For the text-containing cell, return its midpoint in (x, y) coordinate format. 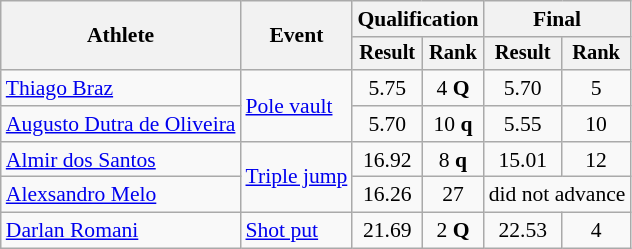
16.26 (387, 195)
Augusto Dutra de Oliveira (121, 124)
Triple jump (296, 178)
Qualification (418, 19)
did not advance (558, 195)
Event (296, 36)
4 Q (452, 88)
10 q (452, 124)
10 (596, 124)
Shot put (296, 231)
2 Q (452, 231)
5.75 (387, 88)
Final (558, 19)
27 (452, 195)
5 (596, 88)
Alexsandro Melo (121, 195)
Darlan Romani (121, 231)
22.53 (523, 231)
12 (596, 160)
21.69 (387, 231)
Thiago Braz (121, 88)
Almir dos Santos (121, 160)
Athlete (121, 36)
Pole vault (296, 106)
16.92 (387, 160)
4 (596, 231)
5.55 (523, 124)
15.01 (523, 160)
8 q (452, 160)
